Find where the given text appears and provide that cell's center as (X, Y) coordinate. 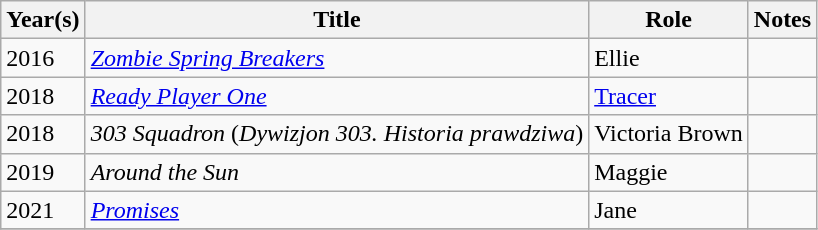
Title (337, 20)
303 Squadron (Dywizjon 303. Historia prawdziwa) (337, 134)
Victoria Brown (669, 134)
Role (669, 20)
Jane (669, 210)
Notes (782, 20)
2021 (43, 210)
Promises (337, 210)
Ready Player One (337, 96)
Zombie Spring Breakers (337, 58)
2019 (43, 172)
Tracer (669, 96)
Ellie (669, 58)
Around the Sun (337, 172)
Year(s) (43, 20)
2016 (43, 58)
Maggie (669, 172)
